Scan for the cell matching the given text and deliver its [X, Y] coordinate at center. 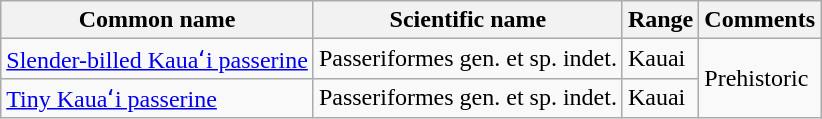
Scientific name [468, 20]
Comments [760, 20]
Range [660, 20]
Tiny Kauaʻi passerine [158, 98]
Prehistoric [760, 78]
Slender-billed Kauaʻi passerine [158, 59]
Common name [158, 20]
